Scan for the cell matching the given text and deliver its [x, y] coordinate at center. 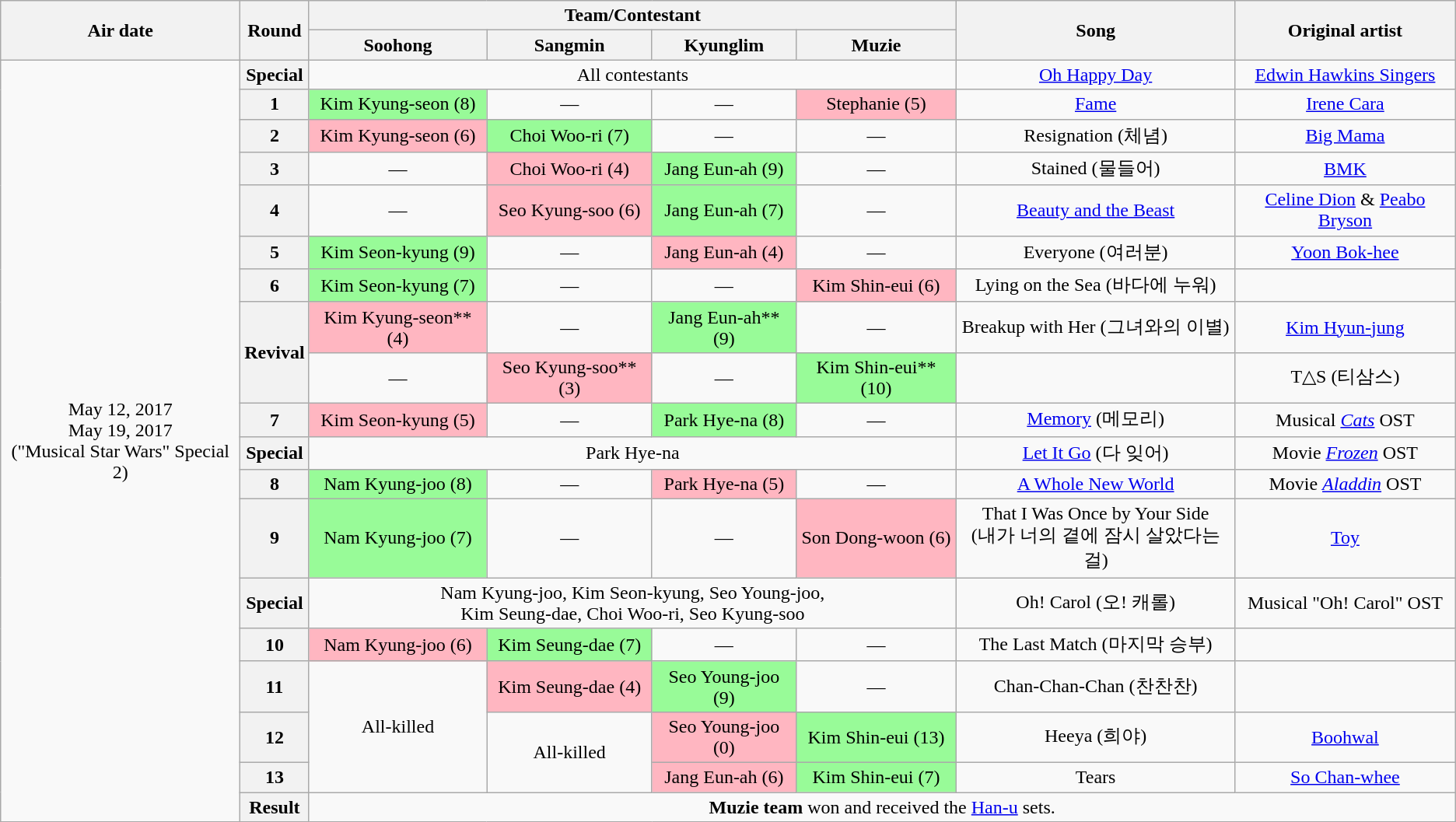
Park Hye-na (8) [723, 420]
2 [275, 135]
Resignation (체념) [1096, 135]
Nam Kyung-joo (7) [398, 538]
Kim Shin-eui (7) [876, 777]
Original artist [1346, 30]
So Chan-whee [1346, 777]
Kim Shin-eui (13) [876, 737]
Nam Kyung-joo (6) [398, 645]
9 [275, 538]
Park Hye-na (5) [723, 484]
Irene Cara [1346, 104]
All contestants [633, 75]
Oh! Carol (오! 캐롤) [1096, 603]
Movie Aladdin OST [1346, 484]
Stephanie (5) [876, 104]
Chan-Chan-Chan (찬찬찬) [1096, 686]
Memory (메모리) [1096, 420]
Park Hye-na [633, 453]
13 [275, 777]
BMK [1346, 170]
Revival [275, 352]
Kim Seung-dae (7) [569, 645]
Kim Shin-eui** (10) [876, 378]
Fame [1096, 104]
3 [275, 170]
4 [275, 210]
10 [275, 645]
Round [275, 30]
Jang Eun-ah (4) [723, 252]
8 [275, 484]
Seo Kyung-soo** (3) [569, 378]
Musical "Oh! Carol" OST [1346, 603]
Breakup with Her (그녀와의 이별) [1096, 327]
Nam Kyung-joo, Kim Seon-kyung, Seo Young-joo,Kim Seung-dae, Choi Woo-ri, Seo Kyung-soo [633, 603]
Edwin Hawkins Singers [1346, 75]
Kim Kyung-seon** (4) [398, 327]
Choi Woo-ri (4) [569, 170]
Jang Eun-ah (9) [723, 170]
Soohong [398, 45]
Yoon Bok-hee [1346, 252]
Celine Dion & Peabo Bryson [1346, 210]
5 [275, 252]
Movie Frozen OST [1346, 453]
7 [275, 420]
May 12, 2017May 19, 2017("Musical Star Wars" Special 2) [121, 441]
The Last Match (마지막 승부) [1096, 645]
12 [275, 737]
Result [275, 806]
Stained (물들어) [1096, 170]
Seo Kyung-soo (6) [569, 210]
Son Dong-woon (6) [876, 538]
Kim Seon-kyung (9) [398, 252]
Kim Hyun-jung [1346, 327]
1 [275, 104]
Seo Young-joo (9) [723, 686]
Kim Kyung-seon (8) [398, 104]
Kim Kyung-seon (6) [398, 135]
Kim Seung-dae (4) [569, 686]
Beauty and the Beast [1096, 210]
Oh Happy Day [1096, 75]
Choi Woo-ri (7) [569, 135]
That I Was Once by Your Side(내가 너의 곁에 잠시 살았다는 걸) [1096, 538]
Everyone (여러분) [1096, 252]
Jang Eun-ah** (9) [723, 327]
Lying on the Sea (바다에 누워) [1096, 286]
A Whole New World [1096, 484]
Jang Eun-ah (7) [723, 210]
Heeya (희야) [1096, 737]
Let It Go (다 잊어) [1096, 453]
Kim Seon-kyung (5) [398, 420]
Toy [1346, 538]
Team/Contestant [633, 16]
Air date [121, 30]
Sangmin [569, 45]
Kim Seon-kyung (7) [398, 286]
Song [1096, 30]
Muzie team won and received the Han-u sets. [882, 806]
6 [275, 286]
Nam Kyung-joo (8) [398, 484]
Tears [1096, 777]
11 [275, 686]
Kyunglim [723, 45]
Muzie [876, 45]
T△S (티삼스) [1346, 378]
Kim Shin-eui (6) [876, 286]
Seo Young-joo (0) [723, 737]
Jang Eun-ah (6) [723, 777]
Boohwal [1346, 737]
Big Mama [1346, 135]
Musical Cats OST [1346, 420]
